Capture the cell that displays the provided text and extract its (x, y) central coordinate. 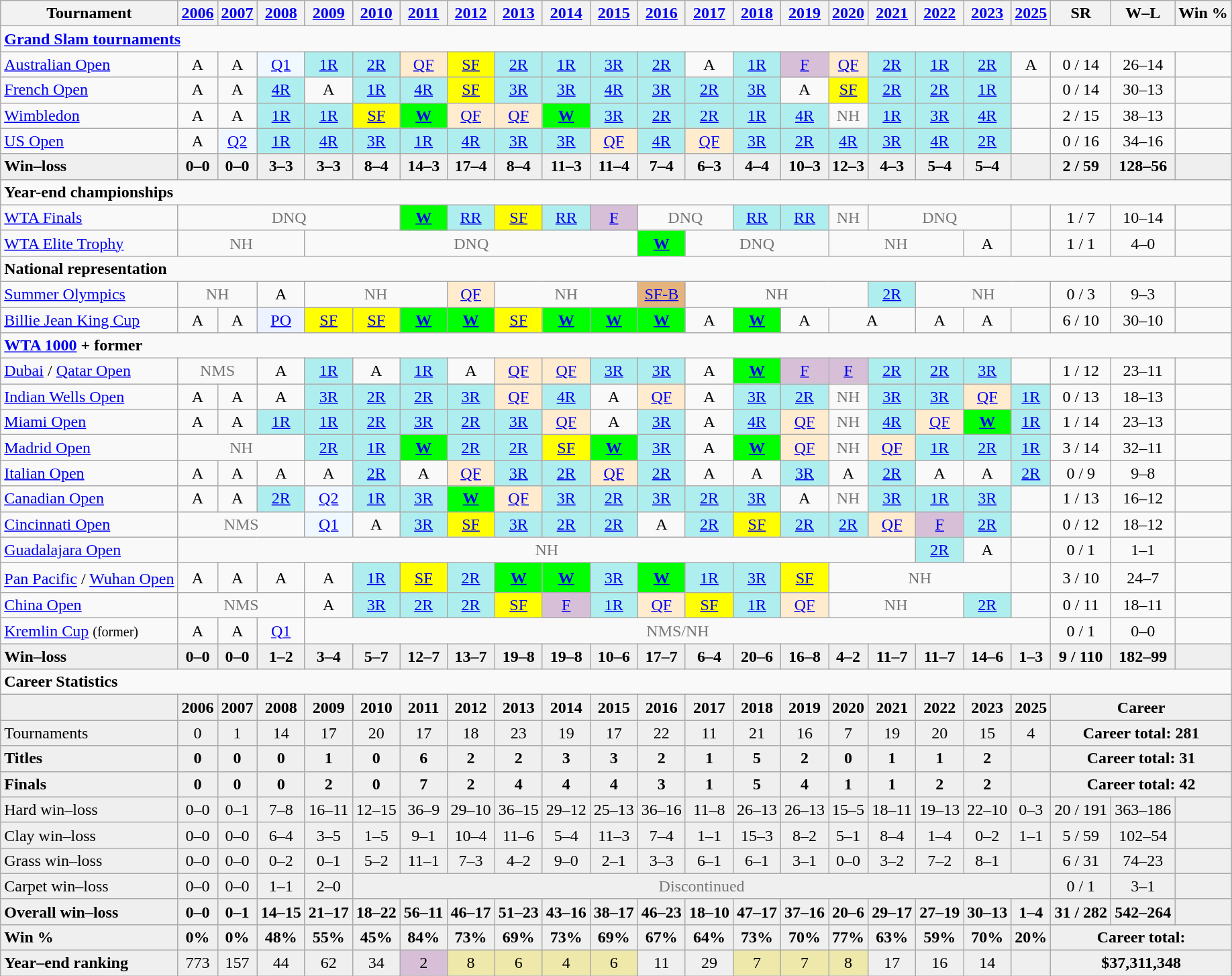
23 (518, 733)
15–5 (848, 810)
Hard win–loss (89, 810)
5 / 59 (1081, 835)
1–3 (1031, 656)
14–6 (988, 656)
773 (197, 963)
SR (1081, 13)
US Open (89, 141)
Summer Olympics (89, 294)
74–23 (1143, 861)
18–12 (1143, 524)
11–8 (709, 810)
Cincinnati Open (89, 524)
6–3 (709, 166)
363–186 (1143, 810)
French Open (89, 90)
43–16 (566, 912)
WTA Elite Trophy (89, 243)
Grand Slam tournaments (616, 39)
0 / 11 (1081, 605)
9–0 (566, 861)
14–3 (423, 166)
45% (376, 937)
542–264 (1143, 912)
Australian Open (89, 64)
34–16 (1143, 141)
21–17 (329, 912)
0 / 3 (1081, 294)
Madrid Open (89, 448)
Tournament (89, 13)
Titles (89, 759)
WTA 1000 + former (616, 346)
22–10 (988, 810)
59% (939, 937)
3 / 14 (1081, 448)
Wimbledon (89, 115)
38–13 (1143, 115)
18 (471, 733)
46–23 (662, 912)
23–11 (1143, 371)
16–12 (1143, 499)
37–16 (805, 912)
4–3 (892, 166)
15 (988, 733)
1–2 (280, 656)
102–54 (1143, 835)
9 / 110 (1081, 656)
17–7 (662, 656)
2–0 (329, 886)
16–11 (329, 810)
5–7 (376, 656)
Finals (89, 784)
W–L (1143, 13)
2–1 (613, 861)
NMS/NH (678, 631)
36–9 (423, 810)
4–0 (1143, 243)
31 / 282 (1081, 912)
11–1 (423, 861)
36–16 (662, 810)
National representation (616, 269)
$37,311,348 (1141, 963)
128–56 (1143, 166)
27–19 (939, 912)
Tournaments (89, 733)
SF-B (662, 294)
Grass win–loss (89, 861)
26–14 (1143, 64)
48% (280, 937)
3 / 10 (1081, 577)
1 / 13 (1081, 499)
47–17 (757, 912)
8–1 (988, 861)
10–3 (805, 166)
24–7 (1143, 577)
Kremlin Cup (former) (89, 631)
1 / 14 (1081, 422)
Career (1141, 707)
12–3 (848, 166)
PO (280, 320)
10–4 (471, 835)
Miami Open (89, 422)
Year–end ranking (89, 963)
29–10 (471, 810)
18–22 (376, 912)
29–17 (892, 912)
8–2 (805, 835)
20 / 191 (1081, 810)
Clay win–loss (89, 835)
4–4 (757, 166)
19–13 (939, 810)
7–8 (280, 810)
34 (376, 963)
Carpet win–loss (89, 886)
Discontinued (702, 886)
Career total: 31 (1141, 759)
Career total: 42 (1141, 784)
Year-end championships (616, 192)
1 / 12 (1081, 371)
1 / 7 (1081, 217)
WTA Finals (89, 217)
1–5 (376, 835)
64% (709, 937)
77% (848, 937)
3–5 (329, 835)
3–4 (329, 656)
84% (423, 937)
36–15 (518, 810)
38–17 (613, 912)
56–11 (423, 912)
23–13 (1143, 422)
16–8 (805, 656)
7–3 (471, 861)
13–7 (471, 656)
51–23 (518, 912)
Career total: 281 (1141, 733)
62 (329, 963)
7–2 (939, 861)
2 / 59 (1081, 166)
Overall win–loss (89, 912)
1 / 1 (1081, 243)
29 (709, 963)
Canadian Open (89, 499)
30–10 (1143, 320)
0 / 16 (1081, 141)
11–6 (518, 835)
9–3 (1143, 294)
9–1 (423, 835)
10–6 (613, 656)
Italian Open (89, 473)
6 / 31 (1081, 861)
0–3 (1031, 810)
25–13 (613, 810)
Career Statistics (616, 682)
157 (238, 963)
9–8 (1143, 473)
5–2 (376, 861)
11–4 (613, 166)
Indian Wells Open (89, 397)
Guadalajara Open (89, 550)
6 / 10 (1081, 320)
21 (757, 733)
12–15 (376, 810)
18–10 (709, 912)
0 / 13 (1081, 397)
182–99 (1143, 656)
10–14 (1143, 217)
Career total: (1141, 937)
Billie Jean King Cup (89, 320)
29–12 (566, 810)
44 (280, 963)
63% (892, 937)
Dubai / Qatar Open (89, 371)
Pan Pacific / Wuhan Open (89, 577)
12–7 (423, 656)
3–2 (892, 861)
5–1 (848, 835)
32–11 (1143, 448)
17–4 (471, 166)
18–13 (1143, 397)
22 (662, 733)
67% (662, 937)
0 / 9 (1081, 473)
20% (1031, 937)
14–15 (280, 912)
55% (329, 937)
15–3 (757, 835)
46–17 (471, 912)
China Open (89, 605)
0 / 12 (1081, 524)
2 / 15 (1081, 115)
